Output the [X, Y] coordinate of the center of the cell containing the given text.  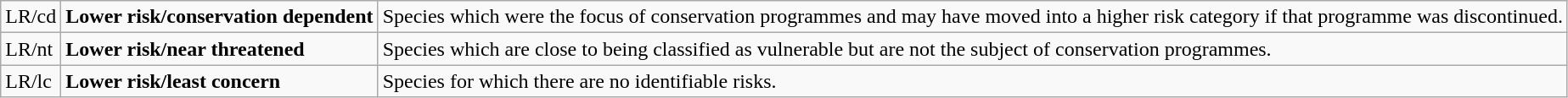
Lower risk/conservation dependent [219, 17]
Species for which there are no identifiable risks. [973, 81]
LR/nt [31, 49]
Species which were the focus of conservation programmes and may have moved into a higher risk category if that programme was discontinued. [973, 17]
LR/lc [31, 81]
LR/cd [31, 17]
Species which are close to being classified as vulnerable but are not the subject of conservation programmes. [973, 49]
Lower risk/least concern [219, 81]
Lower risk/near threatened [219, 49]
